Capture the cell that displays the provided text and extract its (X, Y) central coordinate. 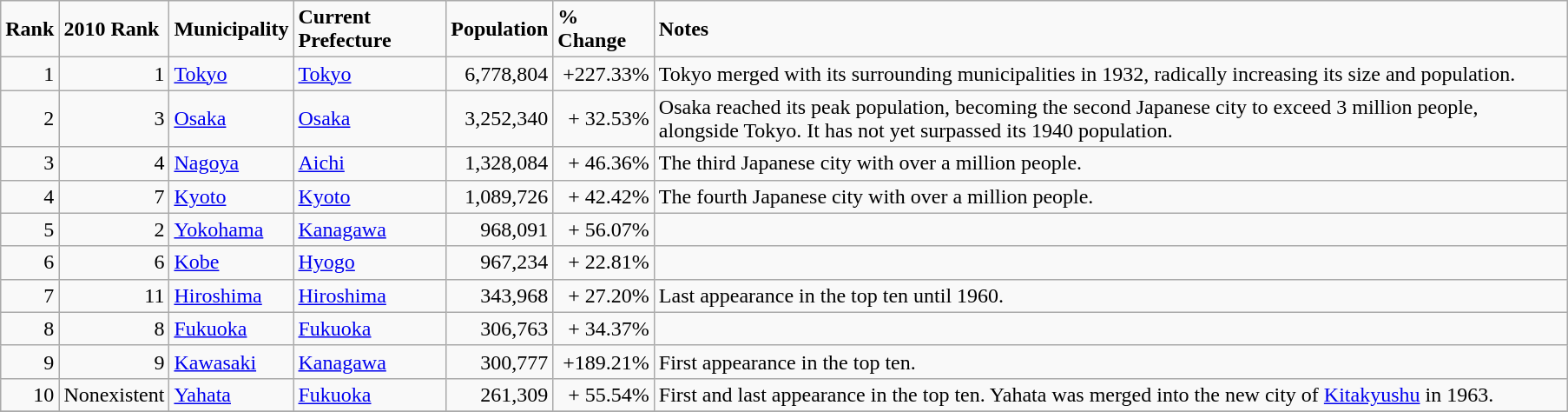
Notes (1110, 30)
+ 42.42% (603, 196)
The fourth Japanese city with over a million people. (1110, 196)
Hyogo (370, 262)
967,234 (500, 262)
% Change (603, 30)
Nagoya (231, 163)
Municipality (231, 30)
Current Prefecture (370, 30)
+ 32.53% (603, 118)
306,763 (500, 329)
Yahata (231, 395)
Kawasaki (231, 362)
The third Japanese city with over a million people. (1110, 163)
1,089,726 (500, 196)
Yokohama (231, 229)
Population (500, 30)
First and last appearance in the top ten. Yahata was merged into the new city of Kitakyushu in 1963. (1110, 395)
First appearance in the top ten. (1110, 362)
Kobe (231, 262)
Rank (30, 30)
343,968 (500, 296)
+ 27.20% (603, 296)
5 (30, 229)
+ 55.54% (603, 395)
+ 34.37% (603, 329)
300,777 (500, 362)
3,252,340 (500, 118)
Last appearance in the top ten until 1960. (1110, 296)
6,778,804 (500, 74)
+189.21% (603, 362)
11 (115, 296)
1,328,084 (500, 163)
+ 56.07% (603, 229)
+ 22.81% (603, 262)
+227.33% (603, 74)
+ 46.36% (603, 163)
968,091 (500, 229)
Tokyo merged with its surrounding municipalities in 1932, radically increasing its size and population. (1110, 74)
10 (30, 395)
Nonexistent (115, 395)
Aichi (370, 163)
2010 Rank (115, 30)
261,309 (500, 395)
